Provide the [X, Y] coordinate of the cell's center where the given text is located.  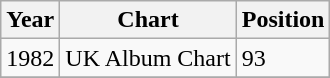
Position [283, 20]
93 [283, 58]
Chart [148, 20]
Year [30, 20]
1982 [30, 58]
UK Album Chart [148, 58]
